Extract the [x, y] coordinate from the center of the cell holding the provided text.  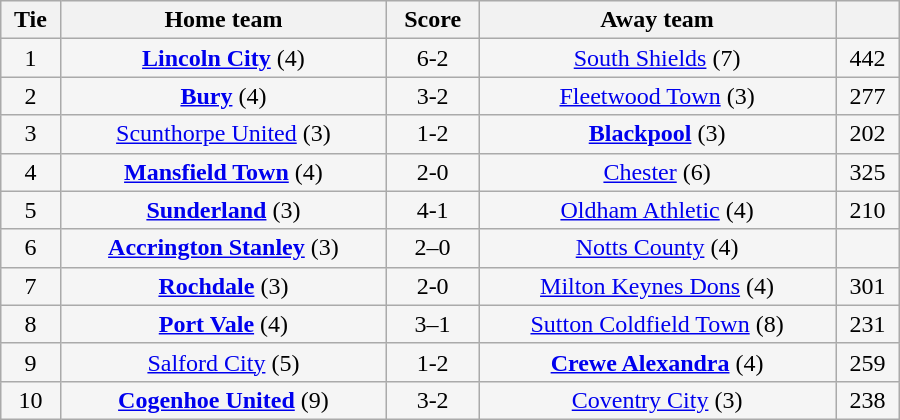
259 [868, 362]
3–1 [433, 324]
301 [868, 286]
4-1 [433, 210]
Crewe Alexandra (4) [658, 362]
Tie [30, 20]
Sunderland (3) [224, 210]
Fleetwood Town (3) [658, 96]
Blackpool (3) [658, 134]
6-2 [433, 58]
2–0 [433, 248]
Milton Keynes Dons (4) [658, 286]
Chester (6) [658, 172]
Coventry City (3) [658, 400]
4 [30, 172]
Bury (4) [224, 96]
Cogenhoe United (9) [224, 400]
1 [30, 58]
Oldham Athletic (4) [658, 210]
Notts County (4) [658, 248]
Salford City (5) [224, 362]
7 [30, 286]
South Shields (7) [658, 58]
9 [30, 362]
Home team [224, 20]
Rochdale (3) [224, 286]
202 [868, 134]
238 [868, 400]
Mansfield Town (4) [224, 172]
Accrington Stanley (3) [224, 248]
2 [30, 96]
6 [30, 248]
231 [868, 324]
277 [868, 96]
Sutton Coldfield Town (8) [658, 324]
10 [30, 400]
Port Vale (4) [224, 324]
Score [433, 20]
5 [30, 210]
Lincoln City (4) [224, 58]
210 [868, 210]
Away team [658, 20]
3 [30, 134]
Scunthorpe United (3) [224, 134]
8 [30, 324]
325 [868, 172]
442 [868, 58]
